From the cell containing the given text, extract its center point as [x, y] coordinate. 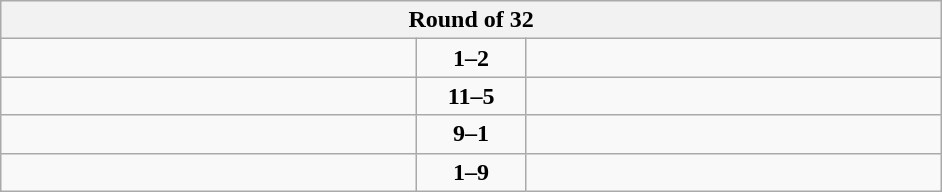
9–1 [472, 134]
1–9 [472, 172]
1–2 [472, 58]
11–5 [472, 96]
Round of 32 [472, 20]
